Determine the [X, Y] coordinate at the center of the cell enclosing the given text.  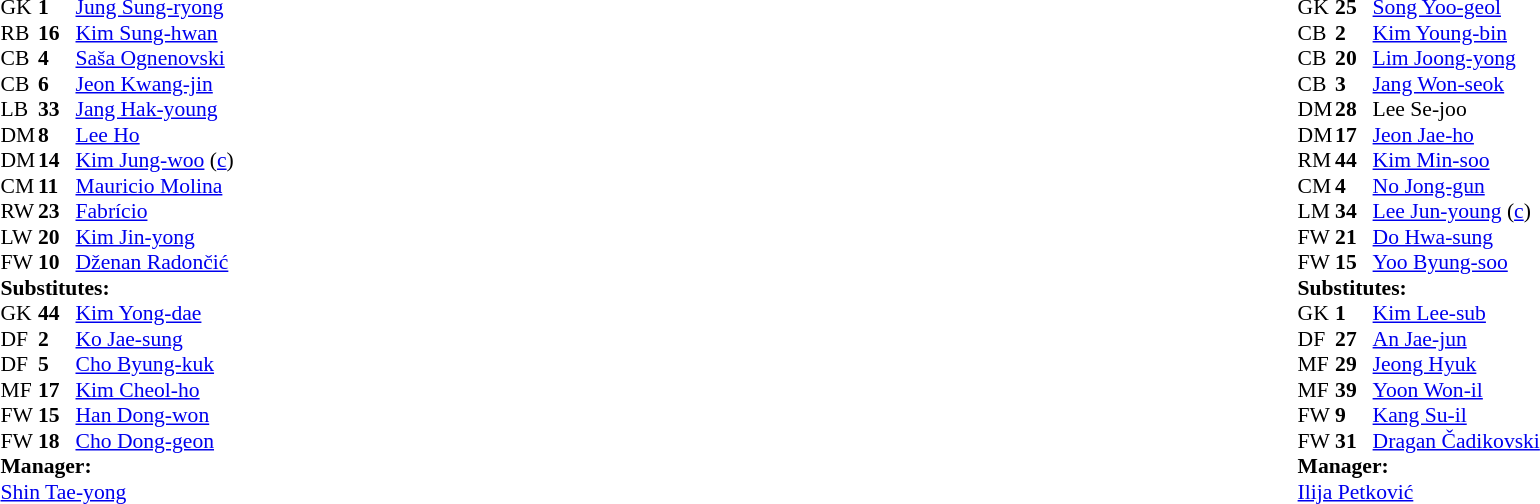
Kim Min-soo [1456, 161]
3 [1354, 84]
Lee Se-joo [1456, 109]
LW [19, 237]
RM [1317, 161]
Jeong Hyuk [1456, 365]
Kang Su-il [1456, 415]
Cho Byung-kuk [155, 365]
Yoo Byung-soo [1456, 263]
LB [19, 109]
RB [19, 33]
Kim Lee-sub [1456, 313]
8 [57, 135]
27 [1354, 339]
29 [1354, 365]
Jang Hak-young [155, 109]
18 [57, 441]
Mauricio Molina [155, 186]
23 [57, 211]
39 [1354, 390]
33 [57, 109]
11 [57, 186]
Lim Joong-yong [1456, 59]
Cho Dong-geon [155, 441]
21 [1354, 237]
Kim Young-bin [1456, 33]
RW [19, 211]
No Jong-gun [1456, 186]
Do Hwa-sung [1456, 237]
Saša Ognenovski [155, 59]
Lee Jun-young (c) [1456, 211]
LM [1317, 211]
Kim Jin-yong [155, 237]
Fabrício [155, 211]
An Jae-jun [1456, 339]
16 [57, 33]
14 [57, 161]
Kim Yong-dae [155, 313]
Kim Jung-woo (c) [155, 161]
28 [1354, 109]
Kim Cheol-ho [155, 390]
31 [1354, 441]
Dženan Radončić [155, 263]
10 [57, 263]
Jang Won-seok [1456, 84]
5 [57, 365]
6 [57, 84]
Kim Sung-hwan [155, 33]
Ko Jae-sung [155, 339]
Yoon Won-il [1456, 390]
Jeon Kwang-jin [155, 84]
Dragan Čadikovski [1456, 441]
Han Dong-won [155, 415]
34 [1354, 211]
Lee Ho [155, 135]
1 [1354, 313]
9 [1354, 415]
Jeon Jae-ho [1456, 135]
